Return (X, Y) of the center of cell containing provided text 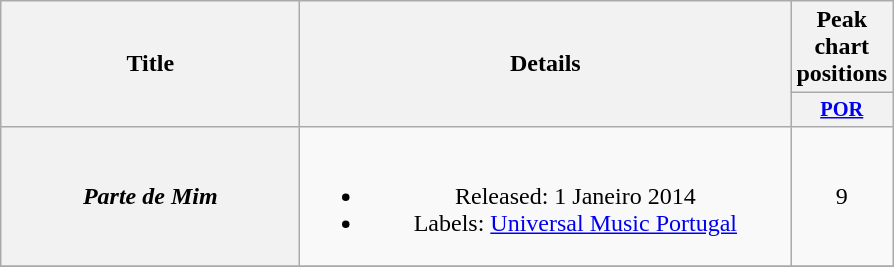
Parte de Mim (150, 196)
POR (842, 110)
Title (150, 64)
Released: 1 Janeiro 2014Labels: Universal Music Portugal (546, 196)
Peak chart positions (842, 47)
9 (842, 196)
Details (546, 64)
